Search for the cell housing the specified text and yield its (X, Y) center coordinate. 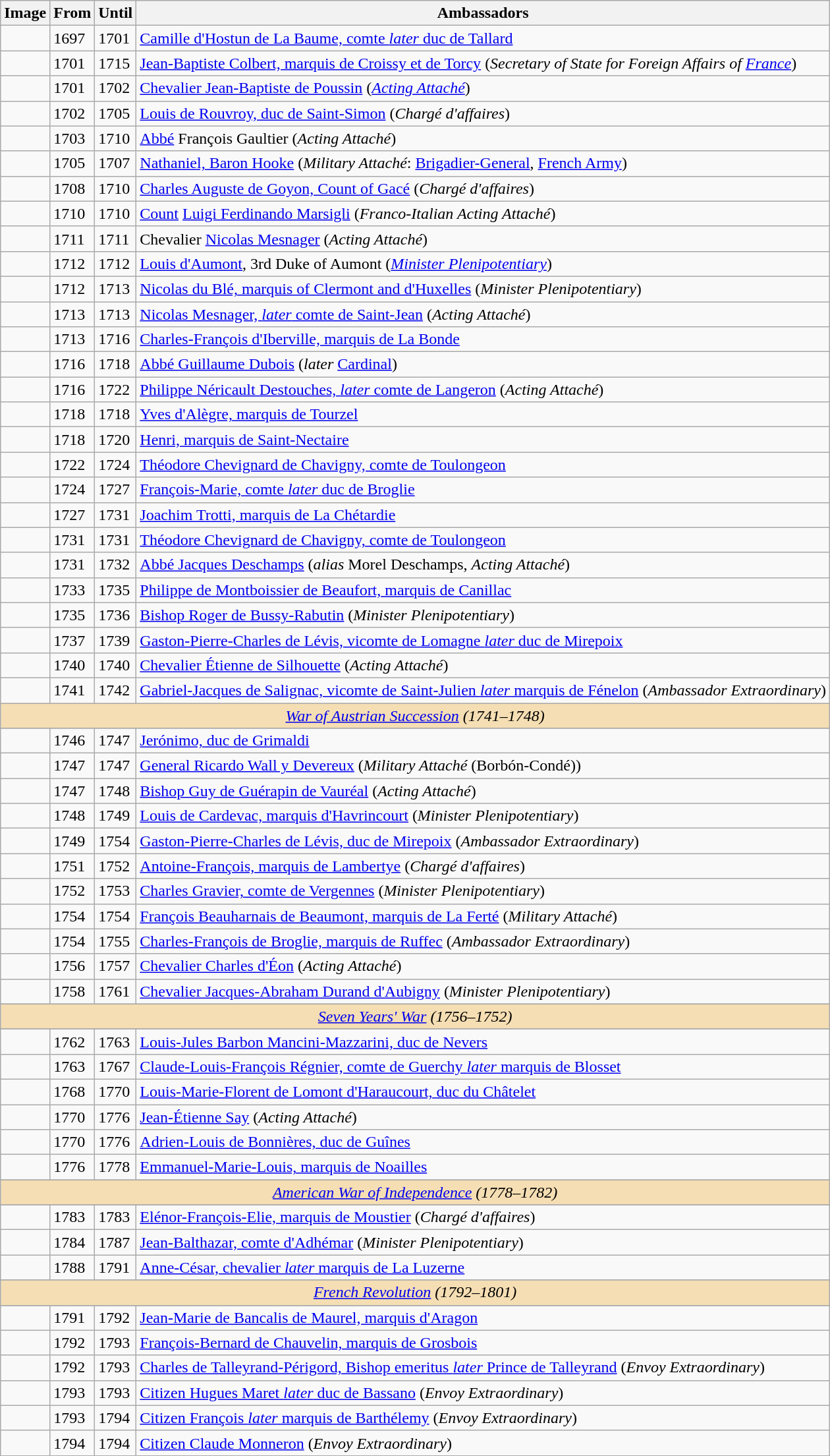
Chevalier Charles d'Éon (Acting Attaché) (484, 966)
François-Marie, comte later duc de Broglie (484, 490)
Henri, marquis de Saint-Nectaire (484, 440)
1707 (116, 163)
Louis de Rouvroy, duc de Saint-Simon (Chargé d'affaires) (484, 113)
Nicolas Mesnager, later comte de Saint-Jean (Acting Attaché) (484, 314)
1756 (72, 966)
Emmanuel-Marie-Louis, marquis de Noailles (484, 1167)
Gabriel-Jacques de Salignac, vicomte de Saint-Julien later marquis de Fénelon (Ambassador Extraordinary) (484, 690)
Citizen Claude Monneron (Envoy Extraordinary) (484, 1443)
1741 (72, 690)
War of Austrian Succession (1741–1748) (415, 715)
Jean-Baptiste Colbert, marquis de Croissy et de Torcy (Secretary of State for Foreign Affairs of France) (484, 63)
1767 (116, 1066)
Louis d'Aumont, 3rd Duke of Aumont (Minister Plenipotentiary) (484, 264)
Charles de Talleyrand-Périgord, Bishop emeritus later Prince de Talleyrand (Envoy Extraordinary) (484, 1368)
Until (116, 13)
Camille d'Hostun de La Baume, comte later duc de Tallard (484, 38)
Antoine-François, marquis de Lambertye (Chargé d'affaires) (484, 866)
1733 (72, 590)
Nathaniel, Baron Hooke (Military Attaché: Brigadier-General, French Army) (484, 163)
Abbé François Gaultier (Acting Attaché) (484, 138)
American War of Independence (1778–1782) (415, 1192)
Bishop Guy de Guérapin de Vauréal (Acting Attaché) (484, 791)
Louis de Cardevac, marquis d'Havrincourt (Minister Plenipotentiary) (484, 816)
1753 (116, 891)
Gaston-Pierre-Charles de Lévis, duc de Mirepoix (Ambassador Extraordinary) (484, 841)
1720 (116, 440)
Claude-Louis-François Régnier, comte de Guerchy later marquis de Blosset (484, 1066)
Ambassadors (484, 13)
1697 (72, 38)
1762 (72, 1041)
1768 (72, 1092)
1788 (72, 1267)
1758 (72, 991)
Charles Gravier, comte de Vergennes (Minister Plenipotentiary) (484, 891)
Charles-François de Broglie, marquis de Ruffec (Ambassador Extraordinary) (484, 941)
Chevalier Jacques-Abraham Durand d'Aubigny (Minister Plenipotentiary) (484, 991)
Citizen Hugues Maret later duc de Bassano (Envoy Extraordinary) (484, 1393)
Elénor-François-Elie, marquis de Moustier (Chargé d'affaires) (484, 1217)
1755 (116, 941)
French Revolution (1792–1801) (415, 1293)
Jean-Balthazar, comte d'Adhémar (Minister Plenipotentiary) (484, 1242)
Yves d'Alègre, marquis de Tourzel (484, 415)
Image (25, 13)
Anne-César, chevalier later marquis de La Luzerne (484, 1267)
Charles-François d'Iberville, marquis de La Bonde (484, 339)
Philippe Néricault Destouches, later comte de Langeron (Acting Attaché) (484, 390)
1787 (116, 1242)
Gaston-Pierre-Charles de Lévis, vicomte de Lomagne later duc de Mirepoix (484, 640)
François Beauharnais de Beaumont, marquis de La Ferté (Military Attaché) (484, 916)
Joachim Trotti, marquis de La Chétardie (484, 515)
Citizen François later marquis de Barthélemy (Envoy Extraordinary) (484, 1418)
1784 (72, 1242)
1761 (116, 991)
1737 (72, 640)
Abbé Jacques Deschamps (alias Morel Deschamps, Acting Attaché) (484, 565)
Philippe de Montboissier de Beaufort, marquis de Canillac (484, 590)
Jean-Marie de Bancalis de Maurel, marquis d'Aragon (484, 1318)
Adrien-Louis de Bonnières, duc de Guînes (484, 1142)
1736 (116, 615)
Nicolas du Blé, marquis of Clermont and d'Huxelles (Minister Plenipotentiary) (484, 289)
Jean-Étienne Say (Acting Attaché) (484, 1117)
1703 (72, 138)
Seven Years' War (1756–1752) (415, 1016)
Louis-Jules Barbon Mancini-Mazzarini, duc de Nevers (484, 1041)
Chevalier Jean-Baptiste de Poussin (Acting Attaché) (484, 88)
Chevalier Étienne de Silhouette (Acting Attaché) (484, 665)
General Ricardo Wall y Devereux (Military Attaché (Borbón-Condé)) (484, 766)
From (72, 13)
Bishop Roger de Bussy-Rabutin (Minister Plenipotentiary) (484, 615)
1746 (72, 741)
Charles Auguste de Goyon, Count of Gacé (Chargé d'affaires) (484, 189)
1778 (116, 1167)
1739 (116, 640)
Count Luigi Ferdinando Marsigli (Franco-Italian Acting Attaché) (484, 214)
Jerónimo, duc de Grimaldi (484, 741)
1715 (116, 63)
1751 (72, 866)
1742 (116, 690)
François-Bernard de Chauvelin, marquis de Grosbois (484, 1343)
Chevalier Nicolas Mesnager (Acting Attaché) (484, 239)
1708 (72, 189)
1732 (116, 565)
Louis-Marie-Florent de Lomont d'Haraucourt, duc du Châtelet (484, 1092)
1757 (116, 966)
Abbé Guillaume Dubois (later Cardinal) (484, 364)
